Find where the given text appears and provide that cell's center as [X, Y] coordinate. 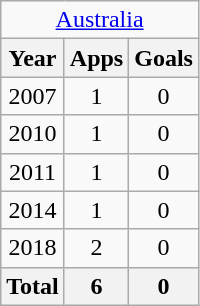
Australia [100, 20]
2018 [33, 248]
6 [96, 286]
2010 [33, 134]
2 [96, 248]
Apps [96, 58]
Total [33, 286]
2011 [33, 172]
2014 [33, 210]
Goals [164, 58]
2007 [33, 96]
Year [33, 58]
